From the cell containing the given text, extract its center point as (X, Y) coordinate. 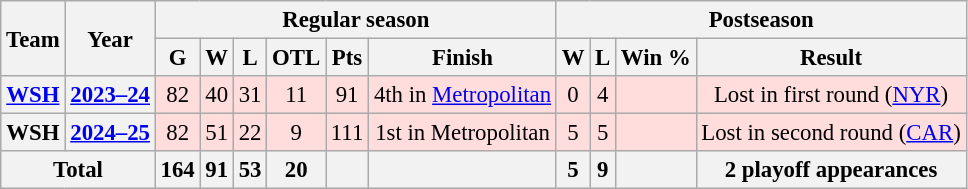
G (178, 58)
31 (250, 95)
Lost in second round (CAR) (831, 133)
53 (250, 170)
2023–24 (110, 95)
Year (110, 38)
111 (348, 133)
Postseason (761, 20)
Pts (348, 58)
OTL (296, 58)
4 (603, 95)
Win % (656, 58)
1st in Metropolitan (463, 133)
51 (216, 133)
20 (296, 170)
2024–25 (110, 133)
11 (296, 95)
40 (216, 95)
Total (78, 170)
2 playoff appearances (831, 170)
0 (572, 95)
Team (33, 38)
Regular season (356, 20)
Result (831, 58)
164 (178, 170)
22 (250, 133)
Finish (463, 58)
4th in Metropolitan (463, 95)
Lost in first round (NYR) (831, 95)
